Identify which cell holds the provided text, then report its (x, y) central coordinate. 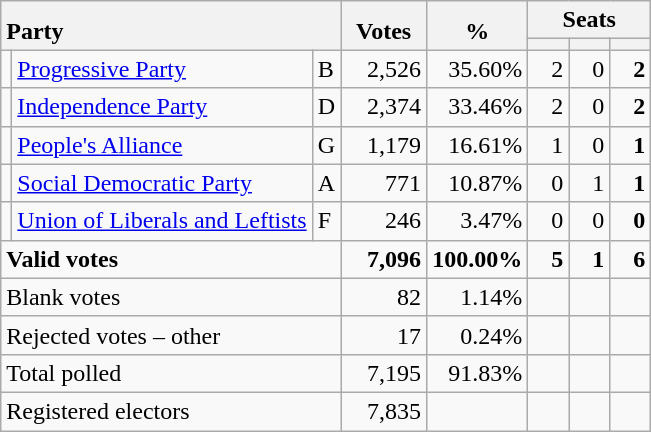
100.00% (478, 259)
Social Democratic Party (162, 183)
G (326, 145)
D (326, 107)
B (326, 69)
Union of Liberals and Leftists (162, 221)
Blank votes (171, 297)
246 (384, 221)
7,195 (384, 373)
2,526 (384, 69)
Valid votes (171, 259)
People's Alliance (162, 145)
Seats (590, 20)
16.61% (478, 145)
A (326, 183)
771 (384, 183)
% (478, 26)
1,179 (384, 145)
Progressive Party (162, 69)
5 (548, 259)
Party (171, 26)
82 (384, 297)
F (326, 221)
7,835 (384, 411)
7,096 (384, 259)
Total polled (171, 373)
33.46% (478, 107)
35.60% (478, 69)
0.24% (478, 335)
Independence Party (162, 107)
6 (630, 259)
Votes (384, 26)
3.47% (478, 221)
1.14% (478, 297)
10.87% (478, 183)
Registered electors (171, 411)
2,374 (384, 107)
Rejected votes – other (171, 335)
91.83% (478, 373)
17 (384, 335)
